For the text-containing cell, return its midpoint in [x, y] coordinate format. 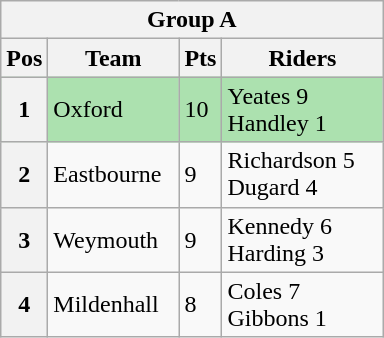
Pos [24, 58]
2 [24, 174]
Mildenhall [114, 304]
10 [200, 110]
Riders [302, 58]
Richardson 5Dugard 4 [302, 174]
4 [24, 304]
8 [200, 304]
Weymouth [114, 240]
Group A [192, 20]
Oxford [114, 110]
Pts [200, 58]
Team [114, 58]
Coles 7Gibbons 1 [302, 304]
3 [24, 240]
Yeates 9Handley 1 [302, 110]
Kennedy 6Harding 3 [302, 240]
1 [24, 110]
Eastbourne [114, 174]
